Output the (X, Y) coordinate of the center of the cell containing the given text.  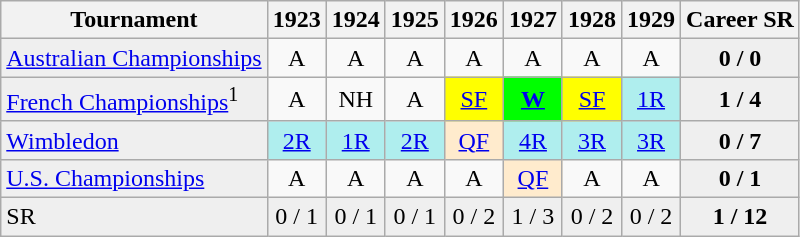
0 / 7 (740, 140)
W (532, 100)
SR (134, 217)
U.S. Championships (134, 178)
Australian Championships (134, 58)
French Championships1 (134, 100)
1928 (592, 20)
1 / 4 (740, 100)
1925 (414, 20)
1924 (356, 20)
NH (356, 100)
Career SR (740, 20)
1 / 3 (532, 217)
4R (532, 140)
1929 (652, 20)
Wimbledon (134, 140)
1926 (474, 20)
1927 (532, 20)
1 / 12 (740, 217)
0 / 0 (740, 58)
Tournament (134, 20)
1923 (296, 20)
